Return [X, Y] of the center of cell containing provided text 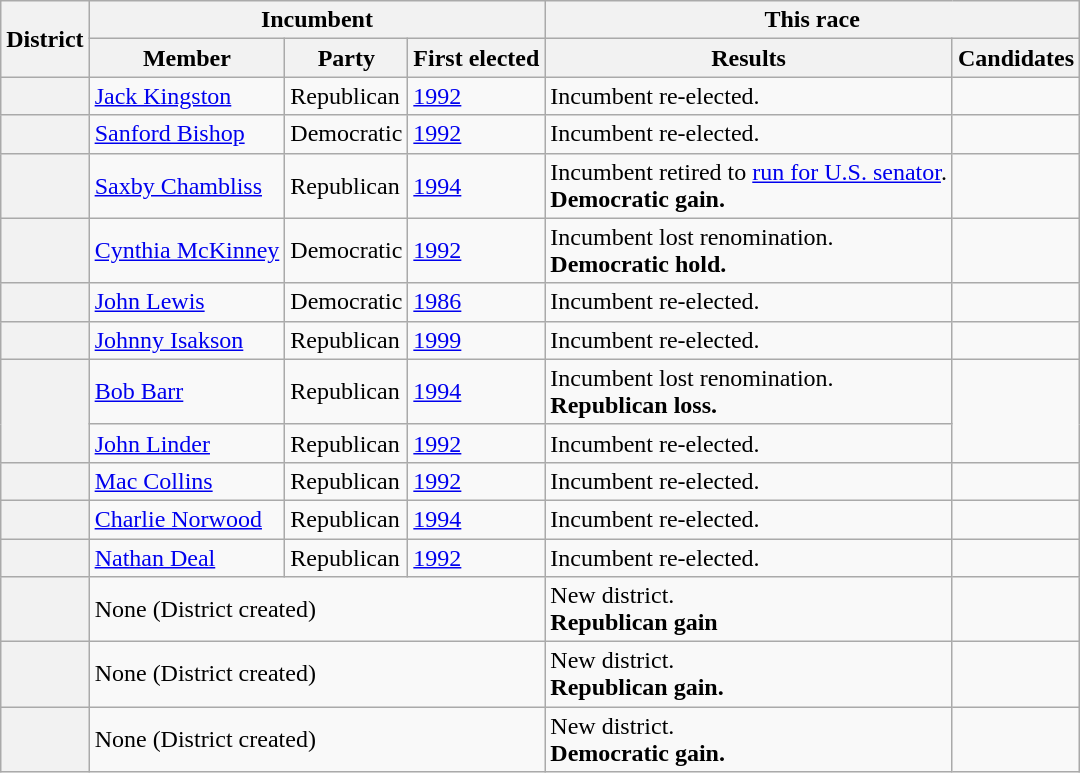
Sanford Bishop [187, 134]
District [45, 39]
Nathan Deal [187, 557]
Incumbent retired to run for U.S. senator.Democratic gain. [749, 186]
Cynthia McKinney [187, 250]
Charlie Norwood [187, 519]
John Linder [187, 443]
First elected [476, 58]
1999 [476, 340]
Incumbent [317, 20]
New district.Republican gain. [749, 674]
Saxby Chambliss [187, 186]
Incumbent lost renomination.Republican loss. [749, 392]
Candidates [1016, 58]
1986 [476, 302]
New district.Democratic gain. [749, 740]
This race [812, 20]
Mac Collins [187, 481]
Johnny Isakson [187, 340]
Bob Barr [187, 392]
New district.Republican gain [749, 610]
John Lewis [187, 302]
Results [749, 58]
Party [346, 58]
Incumbent lost renomination.Democratic hold. [749, 250]
Jack Kingston [187, 96]
Member [187, 58]
